Find where the given text appears and provide that cell's center as [x, y] coordinate. 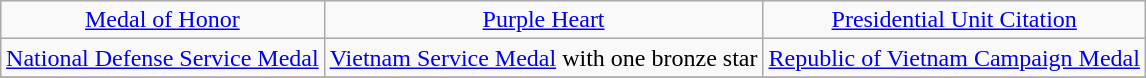
Medal of Honor [163, 20]
Purple Heart [544, 20]
Vietnam Service Medal with one bronze star [544, 58]
Republic of Vietnam Campaign Medal [954, 58]
Presidential Unit Citation [954, 20]
National Defense Service Medal [163, 58]
